From the cell containing the given text, extract its center point as [X, Y] coordinate. 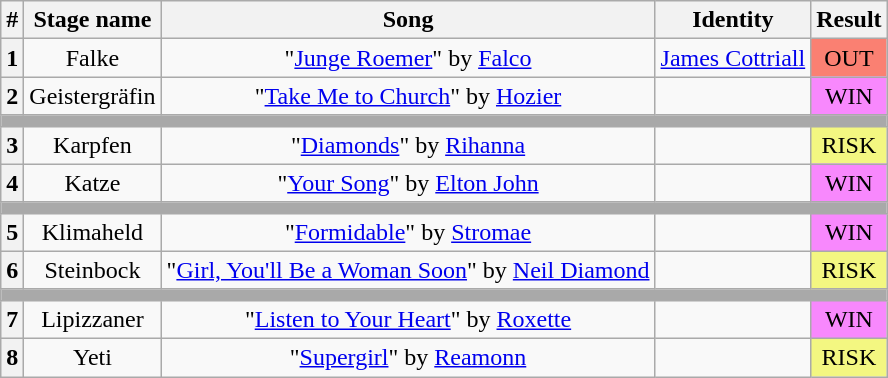
Stage name [92, 20]
Yeti [92, 357]
7 [12, 319]
5 [12, 232]
Song [408, 20]
Lipizzaner [92, 319]
"Your Song" by Elton John [408, 183]
"Girl, You'll Be a Woman Soon" by Neil Diamond [408, 270]
Steinbock [92, 270]
OUT [849, 58]
"Junge Roemer" by Falco [408, 58]
# [12, 20]
Katze [92, 183]
Geistergräfin [92, 96]
"Diamonds" by Rihanna [408, 145]
3 [12, 145]
"Listen to Your Heart" by Roxette [408, 319]
Klimaheld [92, 232]
4 [12, 183]
James Cottriall [733, 58]
Karpfen [92, 145]
Identity [733, 20]
1 [12, 58]
6 [12, 270]
"Take Me to Church" by Hozier [408, 96]
Result [849, 20]
"Formidable" by Stromae [408, 232]
Falke [92, 58]
"Supergirl" by Reamonn [408, 357]
8 [12, 357]
2 [12, 96]
